Pinpoint the cell where the given text exists, returning its (x, y) midpoint coordinate. 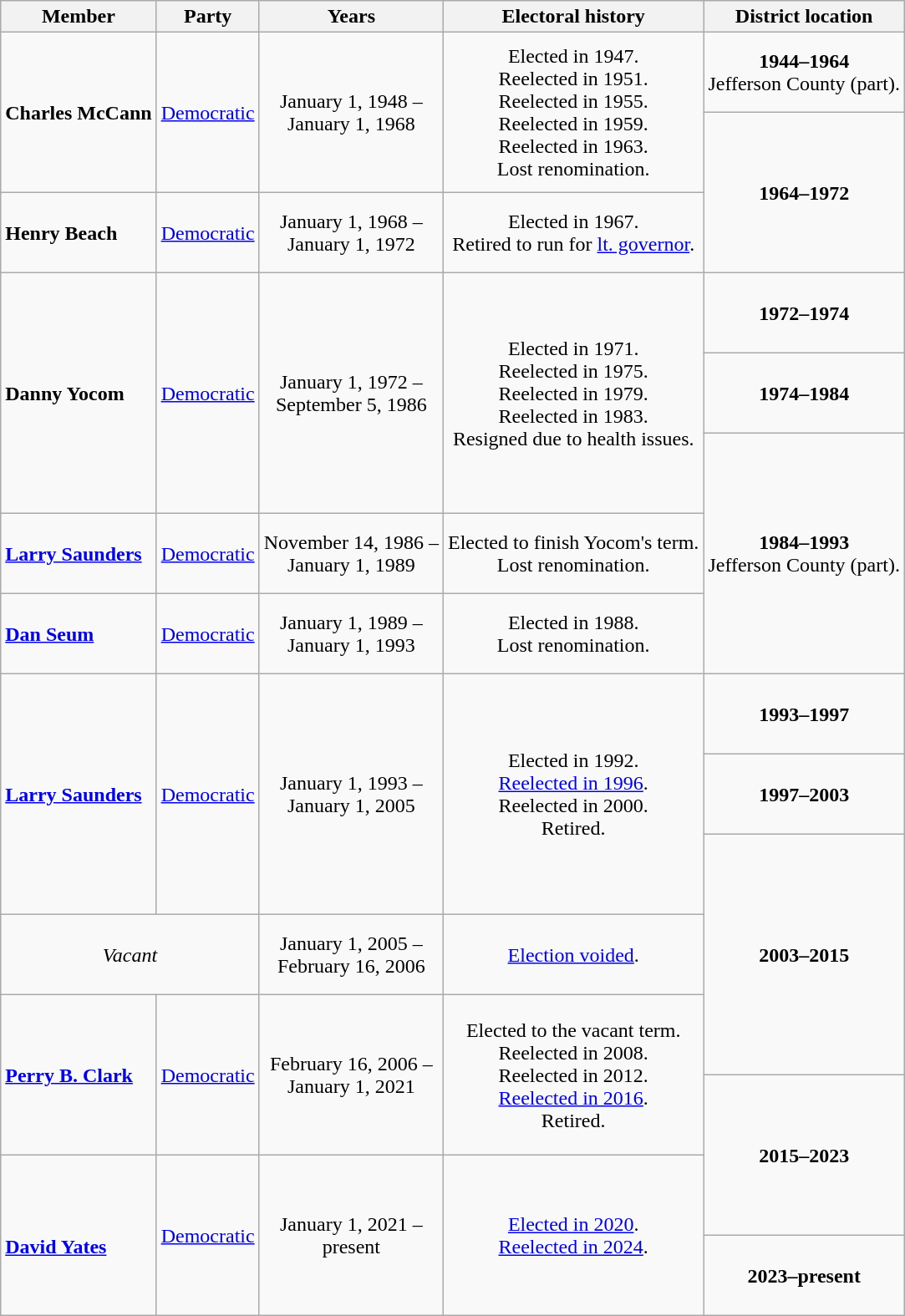
David Yates (79, 1236)
2023–present (804, 1276)
1964–1972 (804, 193)
Party (207, 17)
Election voided. (573, 955)
January 1, 2005 –February 16, 2006 (351, 955)
Vacant (130, 955)
Elected in 1988.Lost renomination. (573, 634)
1972–1974 (804, 313)
1974–1984 (804, 394)
Electoral history (573, 17)
1993–1997 (804, 714)
January 1, 1989 –January 1, 1993 (351, 634)
Elected in 2020.Reelected in 2024. (573, 1236)
January 1, 1993 –January 1, 2005 (351, 795)
1997–2003 (804, 795)
February 16, 2006 –January 1, 2021 (351, 1075)
1984–1993Jefferson County (part). (804, 554)
January 1, 2021 –present (351, 1236)
January 1, 1968 –January 1, 1972 (351, 233)
Elected in 1967.Retired to run for lt. governor. (573, 233)
1944–1964Jefferson County (part). (804, 73)
Elected in 1947.Reelected in 1951.Reelected in 1955.Reelected in 1959.Reelected in 1963.Lost renomination. (573, 113)
January 1, 1948 –January 1, 1968 (351, 113)
Years (351, 17)
November 14, 1986 –January 1, 1989 (351, 554)
Elected to finish Yocom's term.Lost renomination. (573, 554)
Charles McCann (79, 113)
Henry Beach (79, 233)
Elected in 1971.Reelected in 1975.Reelected in 1979.Reelected in 1983.Resigned due to health issues. (573, 394)
District location (804, 17)
Danny Yocom (79, 394)
Perry B. Clark (79, 1075)
2015–2023 (804, 1156)
January 1, 1972 –September 5, 1986 (351, 394)
Elected in 1992.Reelected in 1996.Reelected in 2000.Retired. (573, 795)
Dan Seum (79, 634)
Member (79, 17)
Elected to the vacant term.Reelected in 2008.Reelected in 2012.Reelected in 2016.Retired. (573, 1075)
2003–2015 (804, 955)
